Return (x, y) of the center of cell containing provided text 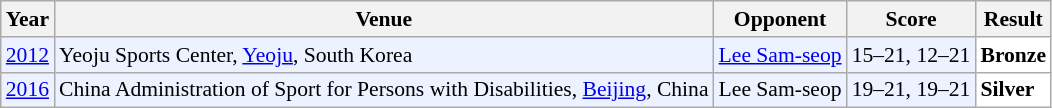
Result (1013, 19)
19–21, 19–21 (912, 90)
Silver (1013, 90)
Opponent (780, 19)
2016 (28, 90)
15–21, 12–21 (912, 55)
China Administration of Sport for Persons with Disabilities, Beijing, China (384, 90)
Venue (384, 19)
Yeoju Sports Center, Yeoju, South Korea (384, 55)
Year (28, 19)
Score (912, 19)
Bronze (1013, 55)
2012 (28, 55)
